Capture the cell that displays the provided text and extract its [x, y] central coordinate. 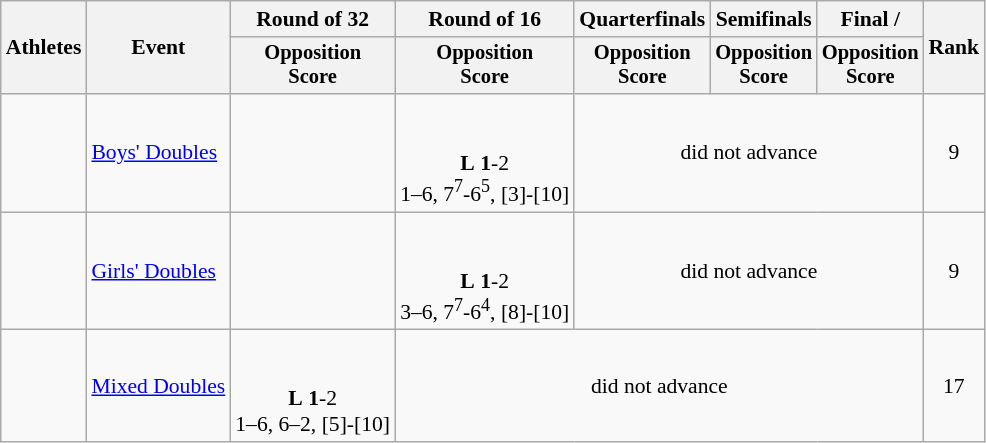
Mixed Doubles [158, 386]
L 1-2 1–6, 77-65, [3]-[10] [484, 153]
Girls' Doubles [158, 271]
Semifinals [764, 19]
17 [954, 386]
Event [158, 48]
Final / [870, 19]
Rank [954, 48]
Quarterfinals [642, 19]
Round of 32 [312, 19]
Round of 16 [484, 19]
L 1-2 3–6, 77-64, [8]-[10] [484, 271]
Athletes [44, 48]
Boys' Doubles [158, 153]
L 1-2 1–6, 6–2, [5]-[10] [312, 386]
